From the cell containing the given text, extract its center point as [X, Y] coordinate. 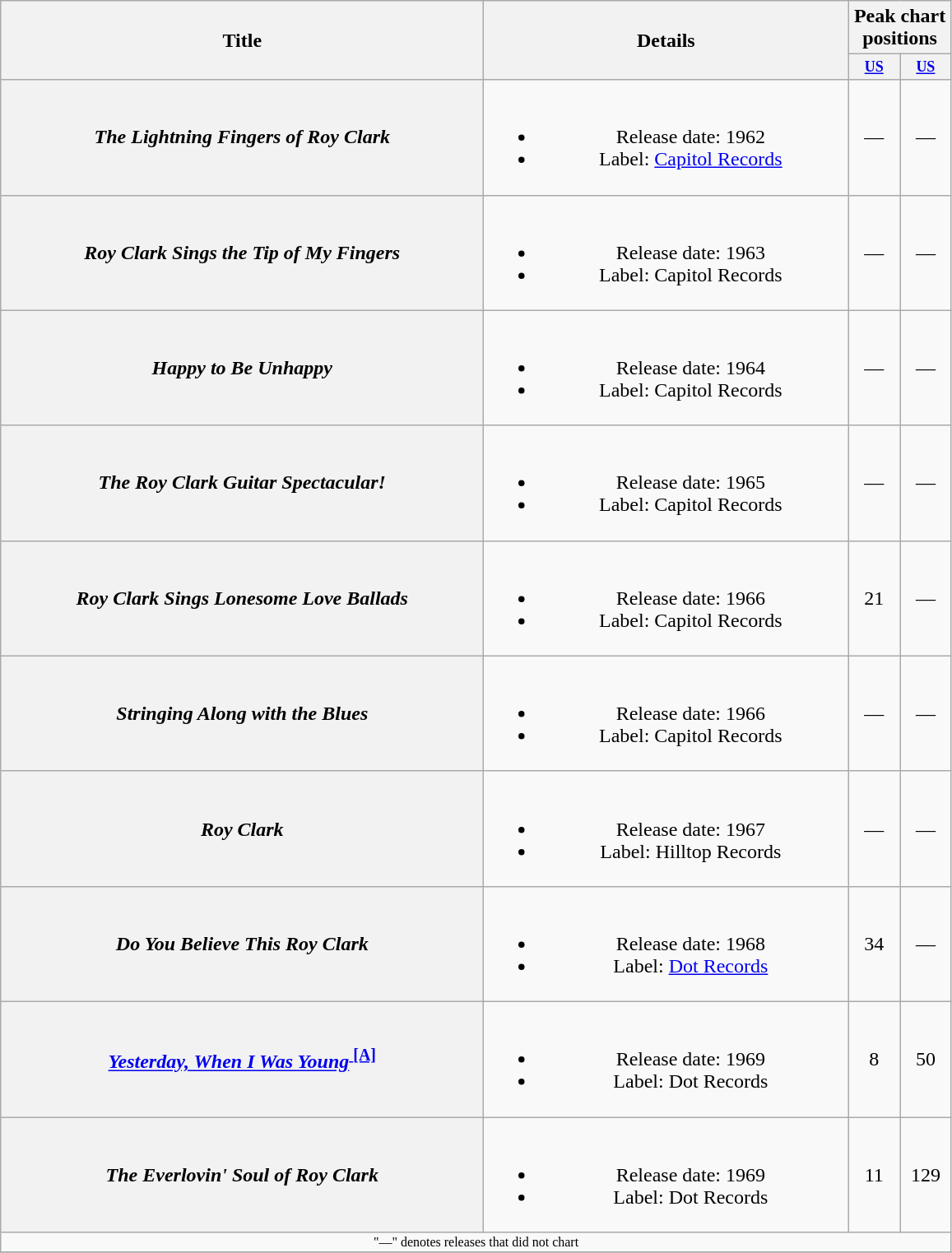
Peak chartpositions [900, 28]
Release date: 1962Label: Capitol Records [666, 137]
129 [926, 1175]
"—" denotes releases that did not chart [476, 1242]
Release date: 1963Label: Capitol Records [666, 253]
Roy Clark [242, 828]
Release date: 1968Label: Dot Records [666, 944]
Title [242, 40]
Release date: 1964Label: Capitol Records [666, 368]
Release date: 1967Label: Hilltop Records [666, 828]
34 [874, 944]
Happy to Be Unhappy [242, 368]
Roy Clark Sings Lonesome Love Ballads [242, 598]
Yesterday, When I Was Young [A] [242, 1059]
Roy Clark Sings the Tip of My Fingers [242, 253]
Release date: 1965Label: Capitol Records [666, 483]
50 [926, 1059]
8 [874, 1059]
11 [874, 1175]
The Everlovin' Soul of Roy Clark [242, 1175]
Details [666, 40]
21 [874, 598]
The Lightning Fingers of Roy Clark [242, 137]
The Roy Clark Guitar Spectacular! [242, 483]
Stringing Along with the Blues [242, 713]
Do You Believe This Roy Clark [242, 944]
